Output the [x, y] coordinate of the center of the cell containing the given text.  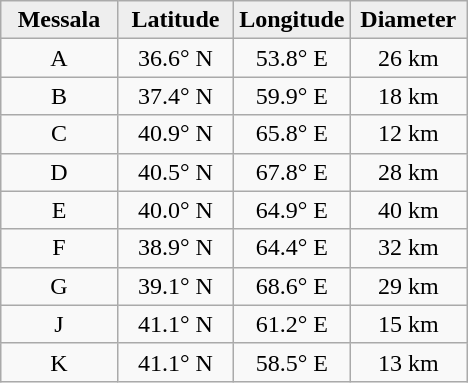
40.9° N [175, 134]
64.4° E [292, 248]
53.8° E [292, 58]
J [59, 324]
B [59, 96]
Latitude [175, 20]
15 km [408, 324]
C [59, 134]
32 km [408, 248]
26 km [408, 58]
65.8° E [292, 134]
40 km [408, 210]
E [59, 210]
61.2° E [292, 324]
68.6° E [292, 286]
Messala [59, 20]
28 km [408, 172]
29 km [408, 286]
12 km [408, 134]
18 km [408, 96]
40.5° N [175, 172]
G [59, 286]
39.1° N [175, 286]
59.9° E [292, 96]
Diameter [408, 20]
64.9° E [292, 210]
K [59, 362]
38.9° N [175, 248]
D [59, 172]
58.5° E [292, 362]
37.4° N [175, 96]
Longitude [292, 20]
A [59, 58]
13 km [408, 362]
67.8° E [292, 172]
40.0° N [175, 210]
36.6° N [175, 58]
F [59, 248]
